Pinpoint the cell where the given text exists, returning its (X, Y) midpoint coordinate. 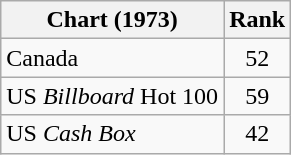
Chart (1973) (112, 20)
52 (258, 58)
Canada (112, 58)
US Billboard Hot 100 (112, 96)
59 (258, 96)
42 (258, 134)
US Cash Box (112, 134)
Rank (258, 20)
